Find where the given text appears and provide that cell's center as [x, y] coordinate. 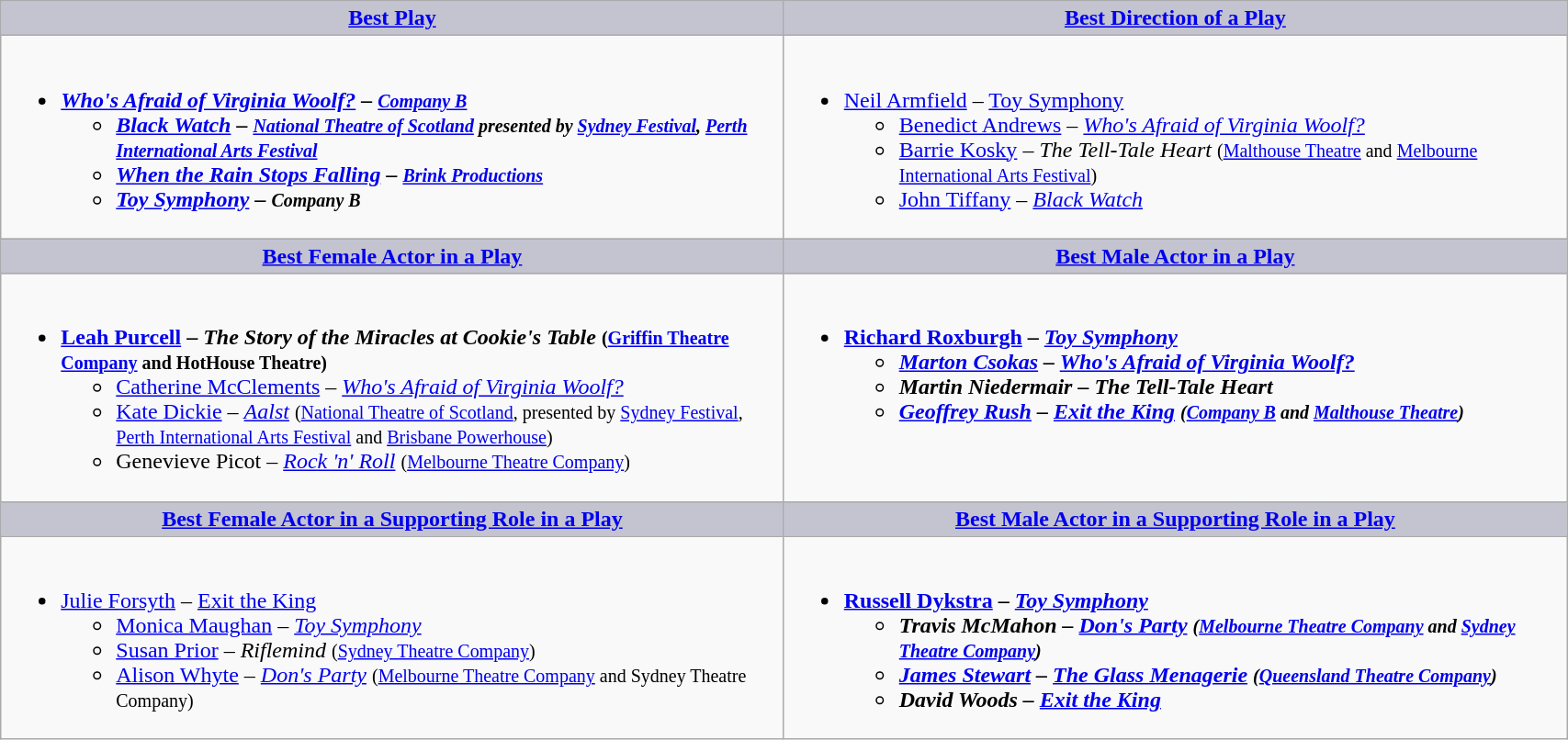
Best Female Actor in a Play [392, 256]
Best Female Actor in a Supporting Role in a Play [392, 519]
Best Play [392, 18]
Best Male Actor in a Play [1175, 256]
Best Male Actor in a Supporting Role in a Play [1175, 519]
Best Direction of a Play [1175, 18]
